Determine the (x, y) coordinate at the center of the cell enclosing the given text.  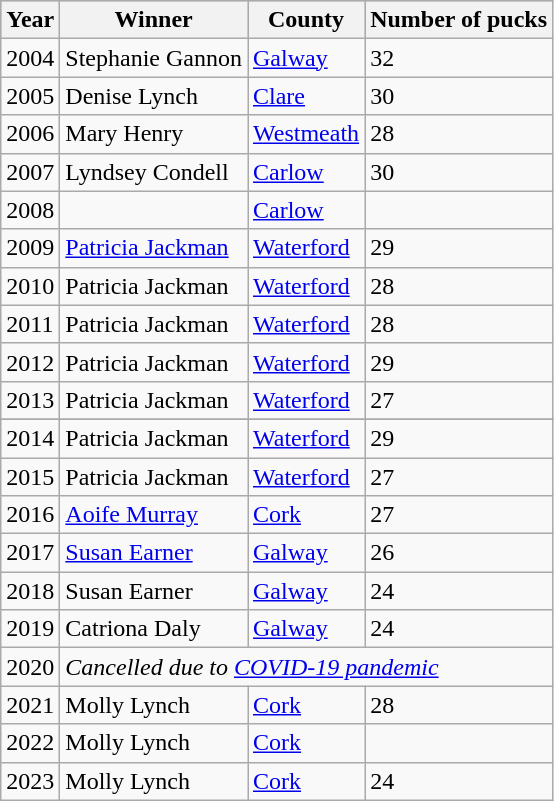
Mary Henry (154, 134)
26 (459, 553)
2006 (30, 134)
2009 (30, 248)
2017 (30, 553)
2013 (30, 400)
Clare (306, 96)
Westmeath (306, 134)
2021 (30, 705)
2004 (30, 58)
Lyndsey Condell (154, 172)
Catriona Daly (154, 629)
2019 (30, 629)
2015 (30, 477)
2012 (30, 362)
Year (30, 20)
Denise Lynch (154, 96)
2016 (30, 515)
Cancelled due to COVID-19 pandemic (306, 667)
2010 (30, 286)
2011 (30, 324)
2023 (30, 781)
2005 (30, 96)
32 (459, 58)
Winner (154, 20)
2018 (30, 591)
Number of pucks (459, 20)
2020 (30, 667)
Stephanie Gannon (154, 58)
2014 (30, 438)
County (306, 20)
2008 (30, 210)
Aoife Murray (154, 515)
2007 (30, 172)
2022 (30, 743)
